For the text-containing cell, return its midpoint in [x, y] coordinate format. 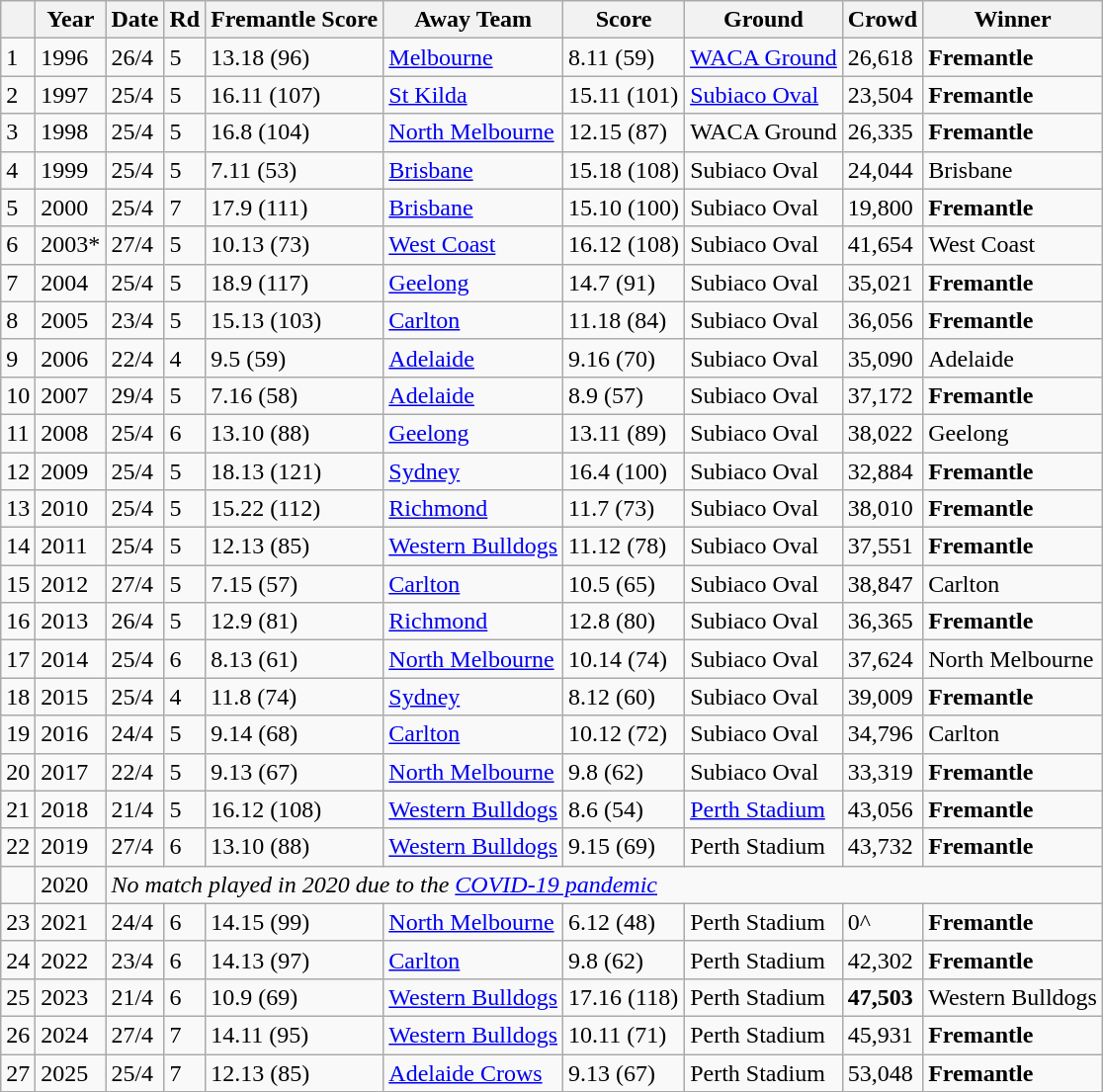
3 [18, 132]
10.12 (72) [625, 734]
14.15 (99) [295, 922]
14 [18, 546]
7.15 (57) [295, 584]
2000 [71, 208]
2004 [71, 283]
38,847 [882, 584]
2024 [71, 1035]
17.9 (111) [295, 208]
Crowd [882, 20]
11.12 (78) [625, 546]
2003* [71, 245]
24,044 [882, 170]
16.4 (100) [625, 471]
26 [18, 1035]
10.5 (65) [625, 584]
25 [18, 997]
13 [18, 509]
14.11 (95) [295, 1035]
41,654 [882, 245]
10.14 (74) [625, 659]
15.13 (103) [295, 320]
22 [18, 847]
35,021 [882, 283]
10 [18, 395]
20 [18, 772]
37,624 [882, 659]
2006 [71, 358]
14.13 (97) [295, 960]
35,090 [882, 358]
2015 [71, 697]
7.16 (58) [295, 395]
Date [134, 20]
8.12 (60) [625, 697]
33,319 [882, 772]
26,618 [882, 57]
8 [18, 320]
9.5 (59) [295, 358]
13.18 (96) [295, 57]
15.18 (108) [625, 170]
19,800 [882, 208]
17 [18, 659]
26,335 [882, 132]
8.9 (57) [625, 395]
9.16 (70) [625, 358]
2008 [71, 433]
23 [18, 922]
18.9 (117) [295, 283]
16 [18, 622]
10.9 (69) [295, 997]
8.13 (61) [295, 659]
8.11 (59) [625, 57]
29/4 [134, 395]
Away Team [473, 20]
7.11 (53) [295, 170]
12 [18, 471]
38,010 [882, 509]
21 [18, 809]
2 [18, 95]
11.7 (73) [625, 509]
2017 [71, 772]
0^ [882, 922]
37,172 [882, 395]
Melbourne [473, 57]
2005 [71, 320]
12.8 (80) [625, 622]
9.15 (69) [625, 847]
No match played in 2020 due to the COVID-19 pandemic [605, 884]
39,009 [882, 697]
27 [18, 1072]
1 [18, 57]
15 [18, 584]
2021 [71, 922]
10.11 (71) [625, 1035]
18.13 (121) [295, 471]
2025 [71, 1072]
53,048 [882, 1072]
19 [18, 734]
2016 [71, 734]
9 [18, 358]
6.12 (48) [625, 922]
32,884 [882, 471]
18 [18, 697]
2020 [71, 884]
10.13 (73) [295, 245]
43,056 [882, 809]
Adelaide Crows [473, 1072]
11.18 (84) [625, 320]
2011 [71, 546]
16.8 (104) [295, 132]
2018 [71, 809]
34,796 [882, 734]
2010 [71, 509]
45,931 [882, 1035]
St Kilda [473, 95]
1999 [71, 170]
Ground [764, 20]
2014 [71, 659]
8.6 (54) [625, 809]
1998 [71, 132]
2023 [71, 997]
2009 [71, 471]
Score [625, 20]
2012 [71, 584]
13.11 (89) [625, 433]
38,022 [882, 433]
37,551 [882, 546]
24 [18, 960]
2007 [71, 395]
11.8 (74) [295, 697]
2013 [71, 622]
15.22 (112) [295, 509]
36,365 [882, 622]
12.15 (87) [625, 132]
1997 [71, 95]
Rd [185, 20]
43,732 [882, 847]
Year [71, 20]
12.9 (81) [295, 622]
36,056 [882, 320]
42,302 [882, 960]
Winner [1013, 20]
15.10 (100) [625, 208]
23,504 [882, 95]
Fremantle Score [295, 20]
15.11 (101) [625, 95]
17.16 (118) [625, 997]
16.11 (107) [295, 95]
47,503 [882, 997]
2022 [71, 960]
14.7 (91) [625, 283]
2019 [71, 847]
9.14 (68) [295, 734]
1996 [71, 57]
11 [18, 433]
